For the text-containing cell, return its midpoint in (x, y) coordinate format. 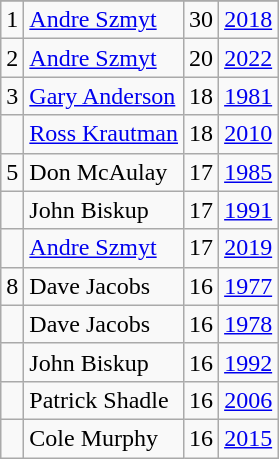
3 (12, 96)
2006 (248, 400)
30 (202, 20)
5 (12, 172)
Patrick Shadle (104, 400)
2018 (248, 20)
Cole Murphy (104, 438)
2 (12, 58)
Ross Krautman (104, 134)
2019 (248, 248)
1977 (248, 286)
Gary Anderson (104, 96)
1985 (248, 172)
1981 (248, 96)
1 (12, 20)
8 (12, 286)
2015 (248, 438)
Don McAulay (104, 172)
2022 (248, 58)
2010 (248, 134)
1991 (248, 210)
20 (202, 58)
1992 (248, 362)
1978 (248, 324)
